Extract the [x, y] coordinate from the center of the cell holding the provided text.  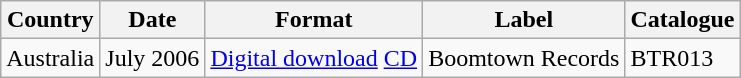
Format [314, 20]
BTR013 [682, 58]
July 2006 [152, 58]
Australia [50, 58]
Country [50, 20]
Boomtown Records [524, 58]
Date [152, 20]
Label [524, 20]
Digital download CD [314, 58]
Catalogue [682, 20]
